Return (x, y) of the center of cell containing provided text 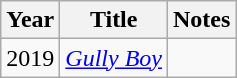
Title (114, 20)
Notes (202, 20)
2019 (30, 58)
Year (30, 20)
Gully Boy (114, 58)
